Determine the [X, Y] coordinate at the center of the cell enclosing the given text.  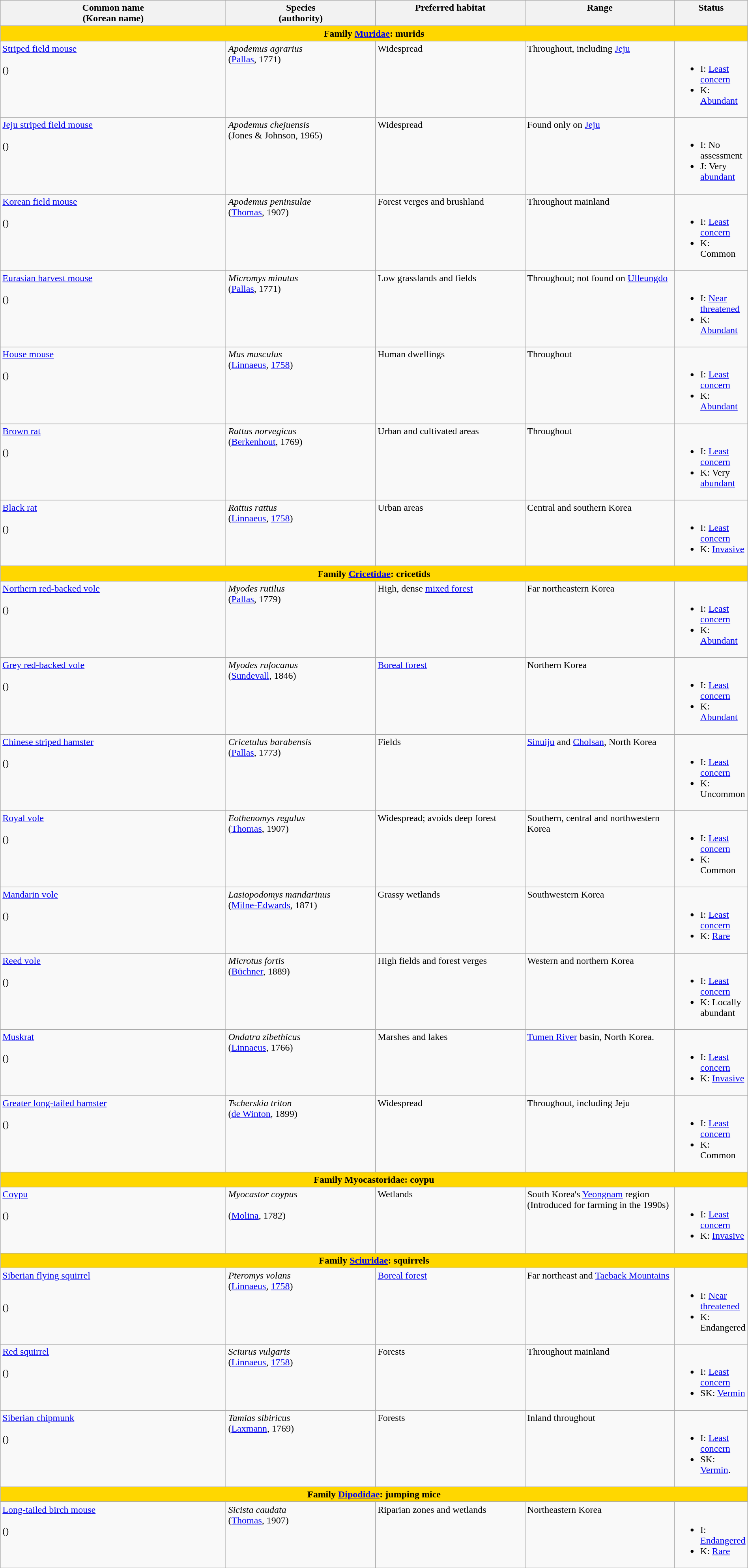
Southern, central and northwestern Korea [600, 849]
Apodemus chejuensis(Jones & Johnson, 1965) [301, 156]
Fields [451, 773]
Chinese striped hamster () [113, 773]
Range [600, 13]
Forest verges and brushland [451, 232]
Myodes rutilus(Pallas, 1779) [301, 619]
Throughout; not found on Ulleungdo [600, 309]
I: Least concernSK: Vermin. [711, 1449]
Status [711, 13]
Northeastern Korea [600, 1535]
Tscherskia triton(de Winton, 1899) [301, 1134]
Apodemus agrarius(Pallas, 1771) [301, 79]
I: Least concernK: Uncommon [711, 773]
Reed vole () [113, 991]
Family Muridae: murids [374, 34]
I: Near threatenedK: Endangered [711, 1306]
Greater long-tailed hamster() [113, 1134]
I: Near threatenedK: Abundant [711, 309]
Sinuiju and Cholsan, North Korea [600, 773]
Common name(Korean name) [113, 13]
Family Dipodidae: jumping mice [374, 1494]
I: Least concernK: Rare [711, 920]
Tumen River basin, North Korea. [600, 1062]
I: EndangeredK: Rare [711, 1535]
Tamias sibiricus(Laxmann, 1769) [301, 1449]
Widespread; avoids deep forest [451, 849]
Royal vole() [113, 849]
Cricetulus barabensis(Pallas, 1773) [301, 773]
South Korea's Yeongnam region (Introduced for farming in the 1990s) [600, 1220]
I: No assessmentJ: Very abundant [711, 156]
Ondatra zibethicus(Linnaeus, 1766) [301, 1062]
Brown rat () [113, 462]
Riparian zones and wetlands [451, 1535]
Jeju striped field mouse() [113, 156]
Far northeastern Korea [600, 619]
Pteromys volans(Linnaeus, 1758) [301, 1306]
Rattus norvegicus(Berkenhout, 1769) [301, 462]
I: Least concernK: Locally abundant [711, 991]
Central and southern Korea [600, 533]
Muskrat () [113, 1062]
Eurasian harvest mouse () [113, 309]
Wetlands [451, 1220]
Red squirrel () [113, 1377]
Eothenomys regulus(Thomas, 1907) [301, 849]
Long-tailed birch mouse() [113, 1535]
Striped field mouse () [113, 79]
High fields and forest verges [451, 991]
Inland throughout [600, 1449]
Western and northern Korea [600, 991]
Coypu () [113, 1220]
Preferred habitat [451, 13]
Siberian chipmunk () [113, 1449]
Urban and cultivated areas [451, 462]
Mandarin vole () [113, 920]
Siberian flying squirrel() [113, 1306]
Northern red-backed vole () [113, 619]
House mouse () [113, 385]
Microtus fortis(Büchner, 1889) [301, 991]
Apodemus peninsulae(Thomas, 1907) [301, 232]
Korean field mouse() [113, 232]
Lasiopodomys mandarinus(Milne-Edwards, 1871) [301, 920]
Mus musculus(Linnaeus, 1758) [301, 385]
Sciurus vulgaris(Linnaeus, 1758) [301, 1377]
Family Cricetidae: cricetids [374, 573]
Far northeast and Taebaek Mountains [600, 1306]
Grassy wetlands [451, 920]
Grey red-backed vole () [113, 696]
Rattus rattus(Linnaeus, 1758) [301, 533]
Low grasslands and fields [451, 309]
Sicista caudata (Thomas, 1907) [301, 1535]
Found only on Jeju [600, 156]
Micromys minutus(Pallas, 1771) [301, 309]
Northern Korea [600, 696]
High, dense mixed forest [451, 619]
Black rat () [113, 533]
Human dwellings [451, 385]
I: Least concernK: Very abundant [711, 462]
I: Least concernSK: Vermin [711, 1377]
Urban areas [451, 533]
Species(authority) [301, 13]
Myocastor coypus(Molina, 1782) [301, 1220]
Family Myocastoridae: coypu [374, 1180]
Myodes rufocanus(Sundevall, 1846) [301, 696]
Marshes and lakes [451, 1062]
Family Sciuridae: squirrels [374, 1260]
Southwestern Korea [600, 920]
